From the cell containing the given text, extract its center point as (X, Y) coordinate. 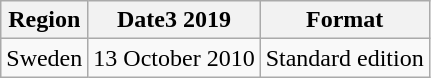
Standard edition (344, 58)
Sweden (44, 58)
Region (44, 20)
Date3 2019 (174, 20)
13 October 2010 (174, 58)
Format (344, 20)
